Determine the (x, y) coordinate at the center of the cell enclosing the given text.  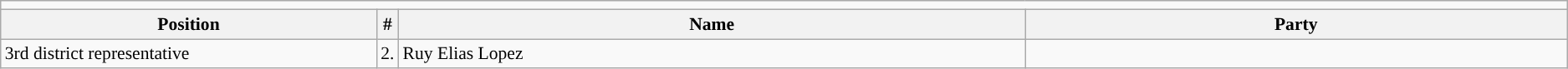
3rd district representative (189, 54)
2. (387, 54)
Position (189, 24)
# (387, 24)
Name (712, 24)
Party (1296, 24)
Ruy Elias Lopez (712, 54)
